Extract the (x, y) coordinate from the center of the cell holding the provided text.  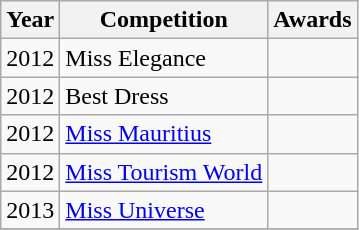
Awards (312, 20)
Miss Universe (164, 210)
2013 (30, 210)
Year (30, 20)
Miss Tourism World (164, 172)
Miss Mauritius (164, 134)
Best Dress (164, 96)
Miss Elegance (164, 58)
Competition (164, 20)
